Output the [x, y] coordinate of the center of the cell containing the given text.  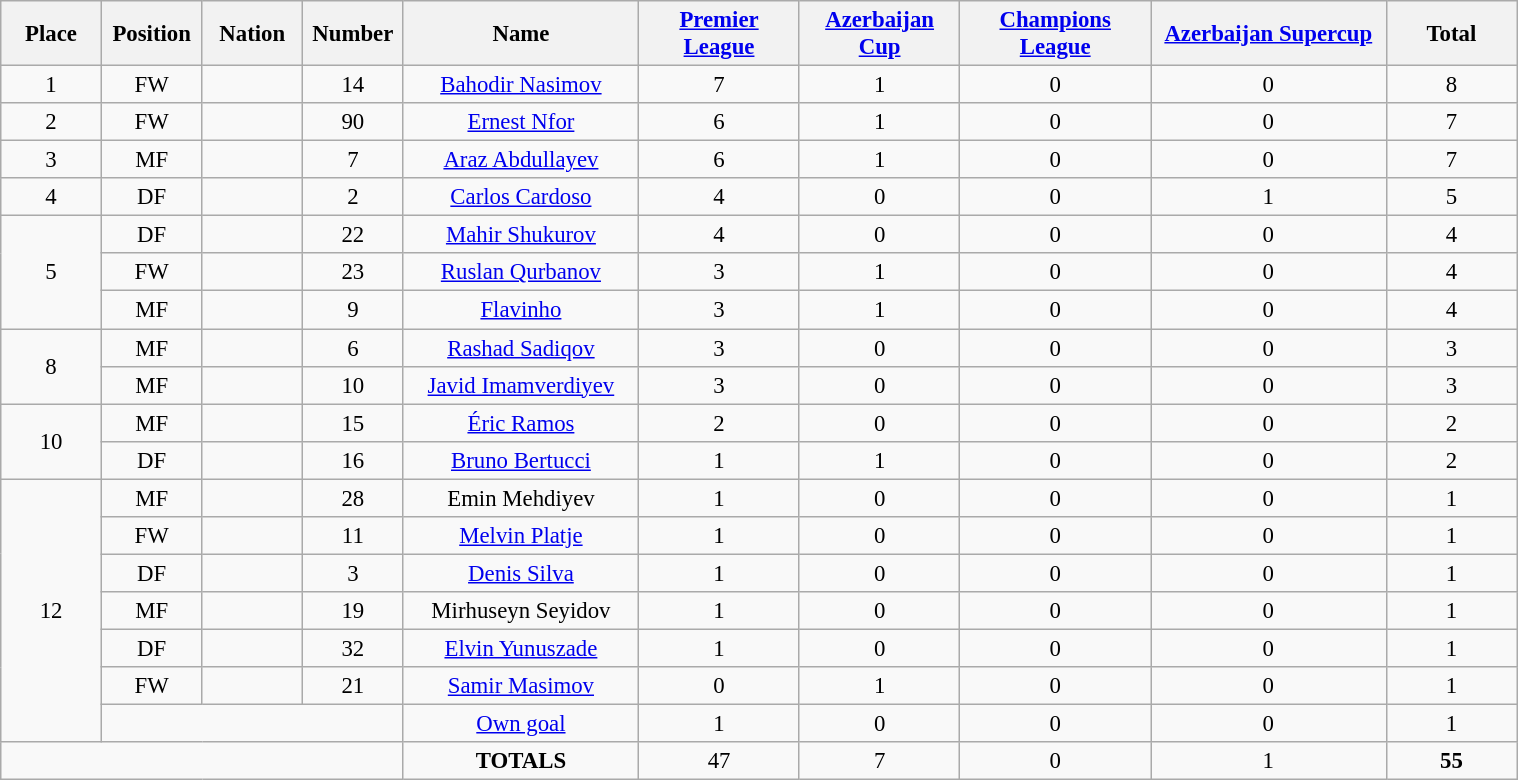
Mirhuseyn Seyidov [521, 611]
47 [720, 761]
28 [354, 498]
Samir Masimov [521, 686]
Total [1452, 34]
12 [52, 610]
32 [354, 648]
Melvin Platje [521, 536]
Javid Imamverdiyev [521, 385]
Name [521, 34]
Éric Ramos [521, 423]
Premier League [720, 34]
Position [152, 34]
16 [354, 460]
14 [354, 85]
Number [354, 34]
Champions League [1056, 34]
Araz Abdullayev [521, 160]
19 [354, 611]
Azerbaijan Cup [880, 34]
Elvin Yunuszade [521, 648]
23 [354, 273]
Ruslan Qurbanov [521, 273]
55 [1452, 761]
9 [354, 310]
21 [354, 686]
Place [52, 34]
Denis Silva [521, 573]
Own goal [521, 724]
15 [354, 423]
Ernest Nfor [521, 122]
Azerbaijan Supercup [1268, 34]
Carlos Cardoso [521, 197]
Bruno Bertucci [521, 460]
TOTALS [521, 761]
11 [354, 536]
Emin Mehdiyev [521, 498]
Mahir Shukurov [521, 235]
Nation [252, 34]
Rashad Sadiqov [521, 348]
Bahodir Nasimov [521, 85]
22 [354, 235]
Flavinho [521, 310]
90 [354, 122]
